Extract the [x, y] coordinate from the center of the cell holding the provided text.  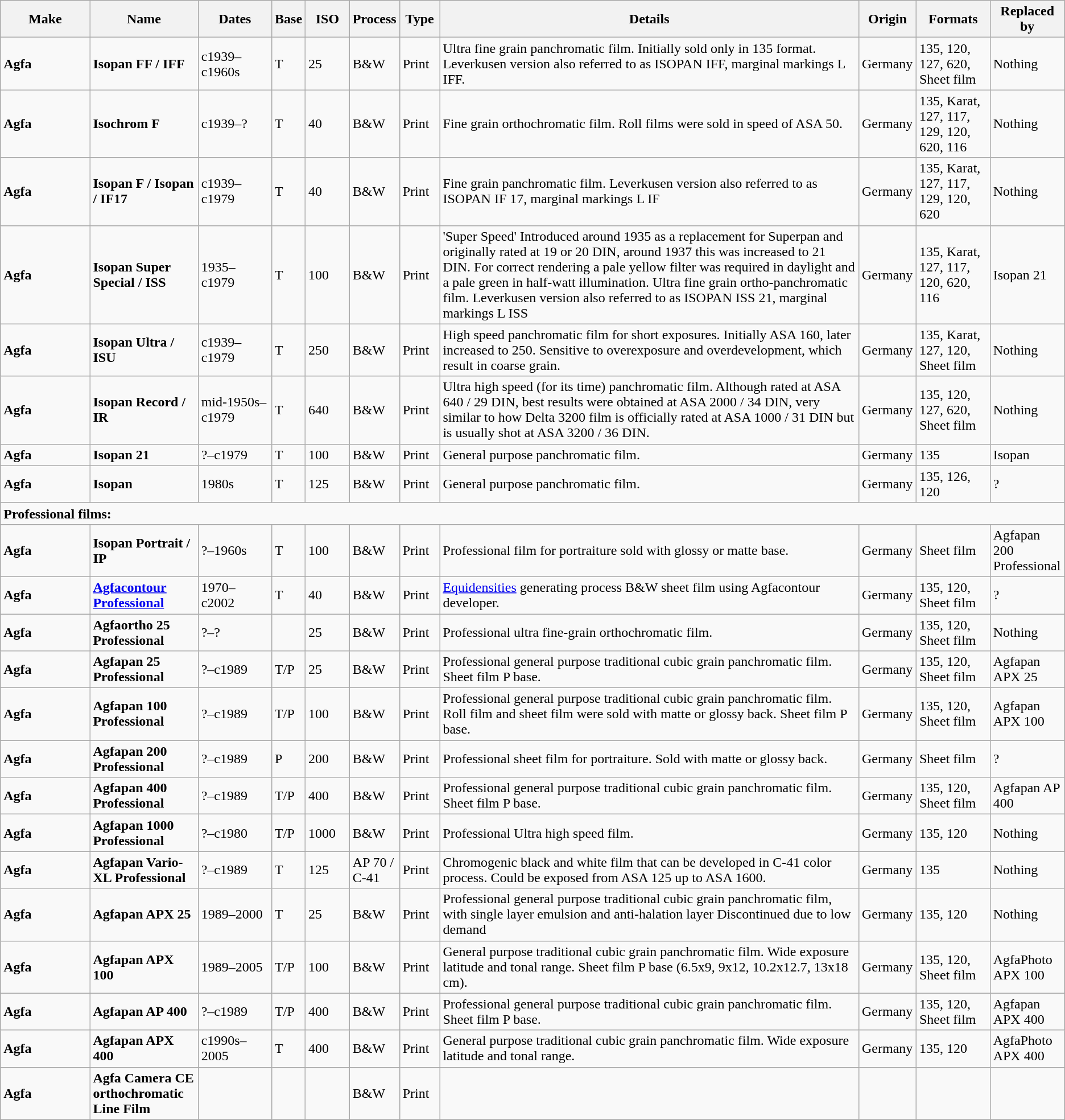
c1939–c1960s [234, 64]
Equidensities generating process B&W sheet film using Agfacontour developer. [650, 595]
Isopan Record / IR [144, 410]
Professional ultra fine-grain orthochromatic film. [650, 632]
Ultra fine grain panchromatic film. Initially sold only in 135 format. Leverkusen version also referred to as ISOPAN IFF, marginal markings L IFF. [650, 64]
c1939–? [234, 124]
1970–c2002 [234, 595]
Name [144, 19]
?–? [234, 632]
c1990s–2005 [234, 1048]
Fine grain orthochromatic film. Roll films were sold in speed of ASA 50. [650, 124]
Agfaortho 25 Professional [144, 632]
?–1960s [234, 550]
Agfa Camera CE orthochromatic Line Film [144, 1093]
Replaced by [1027, 19]
Professional Ultra high speed film. [650, 833]
135, Karat, 127, 120, Sheet film [953, 350]
250 [328, 350]
Fine grain panchromatic film. Leverkusen version also referred to as ISOPAN IF 17, marginal markings L IF [650, 191]
AgfaPhoto APX 400 [1027, 1048]
Isopan FF / IFF [144, 64]
135, Karat, 127, 117, 129, 120, 620, 116 [953, 124]
1000 [328, 833]
Professional sheet film for portraiture. Sold with matte or glossy back. [650, 759]
mid-1950s–c1979 [234, 410]
Origin [887, 19]
Professional film for portraiture sold with glossy or matte base. [650, 550]
Base [289, 19]
Chromogenic black and white film that can be developed in C-41 color process. Could be exposed from ASA 125 up to ASA 1600. [650, 870]
?–c1980 [234, 833]
Isopan Super Special / ISS [144, 274]
1935–c1979 [234, 274]
135, Karat, 127, 117, 129, 120, 620 [953, 191]
AP 70 / C-41 [374, 870]
1989–2000 [234, 915]
ISO [328, 19]
640 [328, 410]
200 [328, 759]
Isopan Portrait / IP [144, 550]
Agfapan 400 Professional [144, 796]
Type [420, 19]
?–c1979 [234, 455]
Professional films: [532, 513]
135, Karat, 127, 117, 120, 620, 116 [953, 274]
P [289, 759]
135, 126, 120 [953, 484]
Process [374, 19]
Agfapan 25 Professional [144, 669]
Agfapan 100 Professional [144, 714]
Dates [234, 19]
Formats [953, 19]
1989–2005 [234, 967]
Isopan F / Isopan / IF17 [144, 191]
AgfaPhoto APX 100 [1027, 967]
Make [46, 19]
Agfacontour Professional [144, 595]
Details [650, 19]
Isochrom F [144, 124]
1980s [234, 484]
Agfapan Vario-XL Professional [144, 870]
General purpose traditional cubic grain panchromatic film. Wide exposure latitude and tonal range. [650, 1048]
Isopan Ultra / ISU [144, 350]
Agfapan 1000 Professional [144, 833]
